Scan for the cell matching the given text and deliver its (X, Y) coordinate at center. 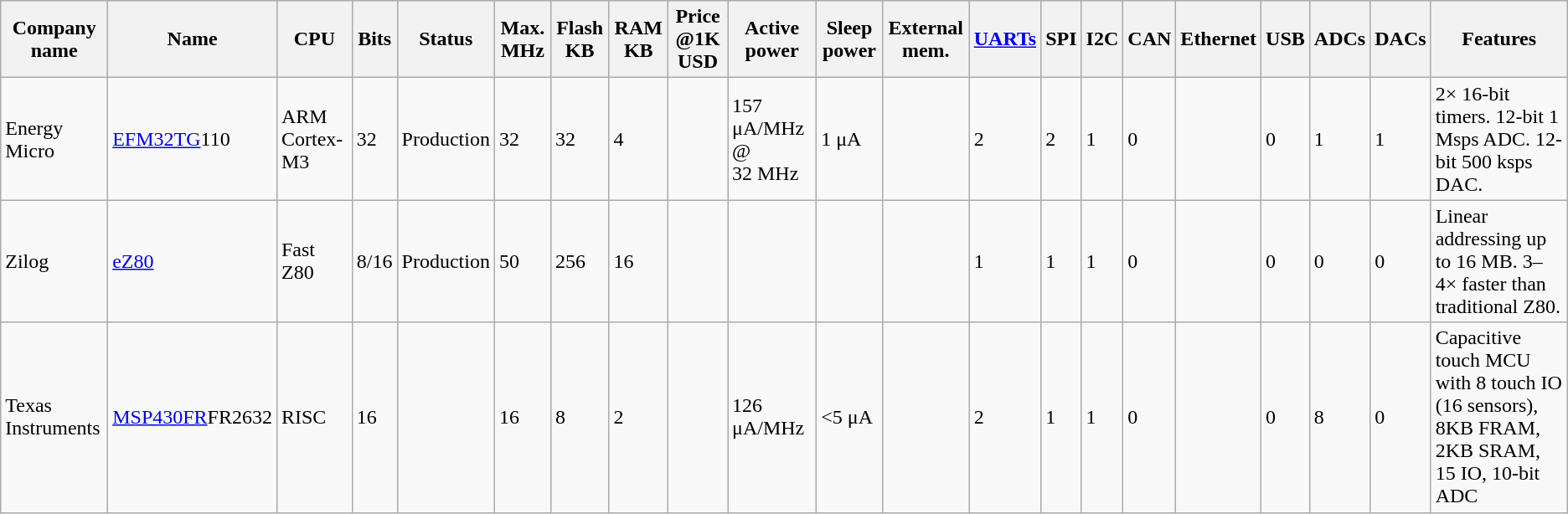
Fast Z80 (314, 261)
1 μA (849, 139)
126 μA/MHz (771, 417)
eZ80 (193, 261)
I2C (1102, 39)
RISC (314, 417)
<5 μA (849, 417)
Price @1K USD (699, 39)
CAN (1149, 39)
Texas Instruments (54, 417)
Linear addressing up to 16 MB. 3–4× faster than traditional Z80. (1499, 261)
8/16 (374, 261)
Ethernet (1219, 39)
2× 16-bit timers. 12-bit 1 Msps ADC. 12-bit 500 ksps DAC. (1499, 139)
CPU (314, 39)
ADCs (1339, 39)
MSP430FRFR2632 (193, 417)
Zilog (54, 261)
RAM KB (638, 39)
Features (1499, 39)
ARM Cortex-M3 (314, 139)
Active power (771, 39)
Status (446, 39)
157 μA/MHz @ 32 MHz (771, 139)
DACs (1400, 39)
External mem. (926, 39)
Sleep power (849, 39)
256 (580, 261)
EFM32TG110 (193, 139)
Flash KB (580, 39)
Company name (54, 39)
50 (523, 261)
Capacitive touch MCU with 8 touch IO (16 sensors), 8KB FRAM, 2KB SRAM, 15 IO, 10-bit ADC (1499, 417)
Bits (374, 39)
Max. MHz (523, 39)
USB (1286, 39)
4 (638, 139)
Name (193, 39)
SPI (1061, 39)
Energy Micro (54, 139)
UARTs (1005, 39)
